Scan for the cell matching the given text and deliver its [X, Y] coordinate at center. 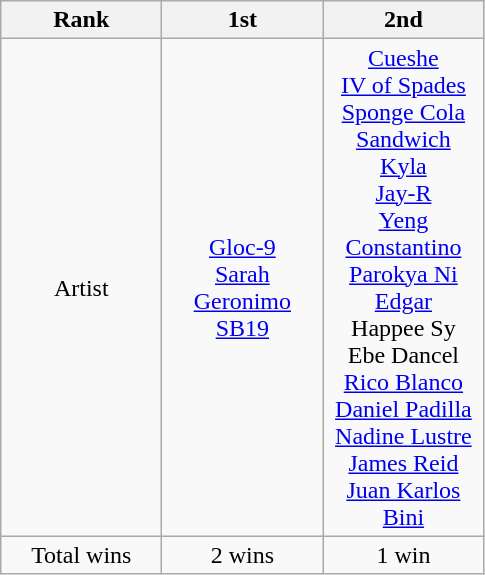
Gloc-9Sarah GeronimoSB19 [242, 288]
1 win [404, 555]
2nd [404, 20]
Rank [82, 20]
Total wins [82, 555]
2 wins [242, 555]
1st [242, 20]
Artist [82, 288]
